Extract the (x, y) coordinate from the center of the cell holding the provided text.  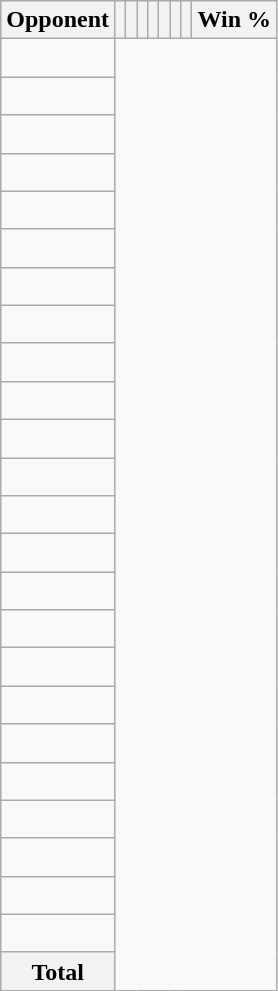
Total (58, 971)
Opponent (58, 20)
Win % (234, 20)
